For the text-containing cell, return its midpoint in [X, Y] coordinate format. 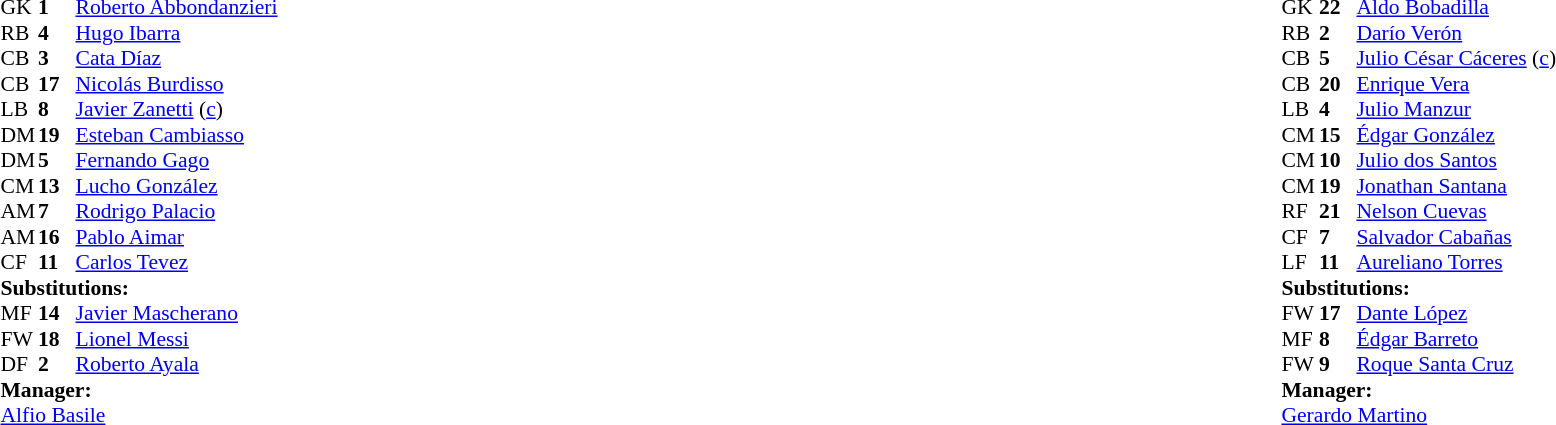
DF [19, 365]
Édgar Barreto [1456, 339]
Édgar González [1456, 135]
Rodrigo Palacio [177, 211]
9 [1338, 365]
LF [1300, 263]
Salvador Cabañas [1456, 237]
20 [1338, 84]
16 [57, 237]
Julio dos Santos [1456, 161]
Roque Santa Cruz [1456, 365]
RF [1300, 211]
Esteban Cambiasso [177, 135]
Lucho González [177, 186]
Javier Mascherano [177, 313]
3 [57, 59]
Javier Zanetti (c) [177, 109]
Hugo Ibarra [177, 33]
Nicolás Burdisso [177, 84]
Cata Díaz [177, 59]
21 [1338, 211]
Enrique Vera [1456, 84]
13 [57, 186]
10 [1338, 161]
Julio César Cáceres (c) [1456, 59]
Aureliano Torres [1456, 263]
Fernando Gago [177, 161]
Nelson Cuevas [1456, 211]
Darío Verón [1456, 33]
Dante López [1456, 313]
Roberto Ayala [177, 365]
Lionel Messi [177, 339]
15 [1338, 135]
Jonathan Santana [1456, 186]
14 [57, 313]
18 [57, 339]
Pablo Aimar [177, 237]
Julio Manzur [1456, 109]
Carlos Tevez [177, 263]
